Return [X, Y] of the center of cell containing provided text 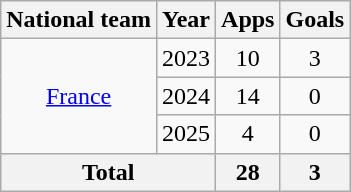
2025 [186, 134]
2023 [186, 58]
Goals [315, 20]
14 [248, 96]
Year [186, 20]
4 [248, 134]
28 [248, 172]
France [79, 96]
Total [108, 172]
National team [79, 20]
2024 [186, 96]
Apps [248, 20]
10 [248, 58]
